Pinpoint the cell where the given text exists, returning its [x, y] midpoint coordinate. 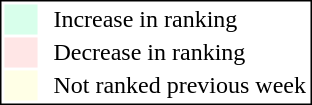
Increase in ranking [180, 19]
Not ranked previous week [180, 85]
Decrease in ranking [180, 53]
